Find where the given text appears and provide that cell's center as (x, y) coordinate. 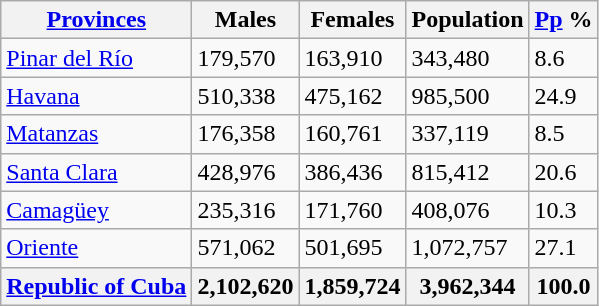
Pinar del Río (96, 58)
337,119 (468, 134)
3,962,344 (468, 286)
815,412 (468, 172)
10.3 (564, 210)
428,976 (246, 172)
8.5 (564, 134)
Provinces (96, 20)
20.6 (564, 172)
Matanzas (96, 134)
176,358 (246, 134)
Pp % (564, 20)
Males (246, 20)
386,436 (352, 172)
501,695 (352, 248)
8.6 (564, 58)
985,500 (468, 96)
510,338 (246, 96)
100.0 (564, 286)
Camagüey (96, 210)
343,480 (468, 58)
24.9 (564, 96)
160,761 (352, 134)
Havana (96, 96)
27.1 (564, 248)
Females (352, 20)
163,910 (352, 58)
235,316 (246, 210)
171,760 (352, 210)
571,062 (246, 248)
179,570 (246, 58)
Population (468, 20)
2,102,620 (246, 286)
Santa Clara (96, 172)
Republic of Cuba (96, 286)
1,859,724 (352, 286)
475,162 (352, 96)
Oriente (96, 248)
1,072,757 (468, 248)
408,076 (468, 210)
